Locate the cell with the specified text and output its (X, Y) center coordinate. 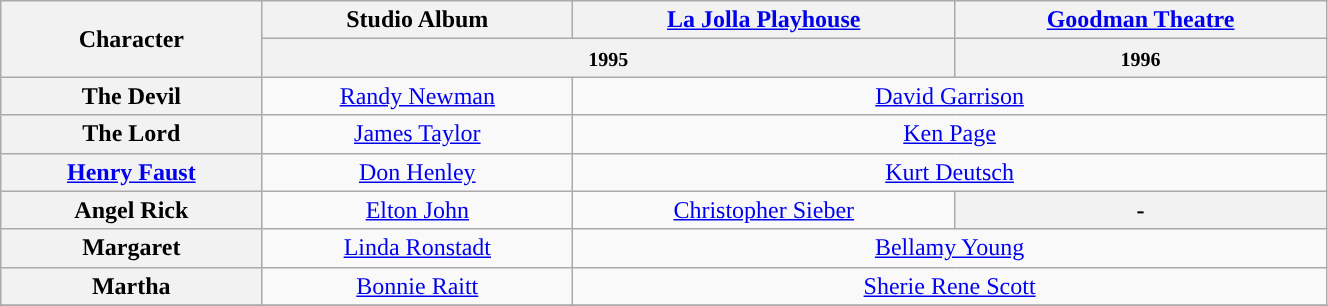
La Jolla Playhouse (764, 20)
Elton John (418, 210)
Margaret (132, 248)
Don Henley (418, 172)
Kurt Deutsch (950, 172)
David Garrison (950, 96)
The Devil (132, 96)
Sherie Rene Scott (950, 286)
Randy Newman (418, 96)
Bellamy Young (950, 248)
Christopher Sieber (764, 210)
Goodman Theatre (1141, 20)
Linda Ronstadt (418, 248)
The Lord (132, 134)
Martha (132, 286)
James Taylor (418, 134)
1996 (1141, 58)
1995 (608, 58)
Character (132, 39)
- (1141, 210)
Bonnie Raitt (418, 286)
Studio Album (418, 20)
Ken Page (950, 134)
Henry Faust (132, 172)
Angel Rick (132, 210)
